Detect which cell encompasses the target text, then output its [X, Y] center coordinate. 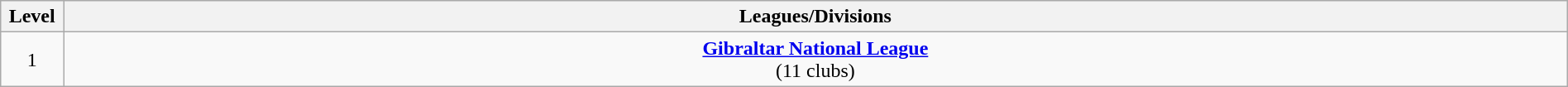
Leagues/Divisions [815, 17]
Level [32, 17]
1 [32, 60]
Gibraltar National League(11 clubs) [815, 60]
